Return [X, Y] of the center of cell containing provided text 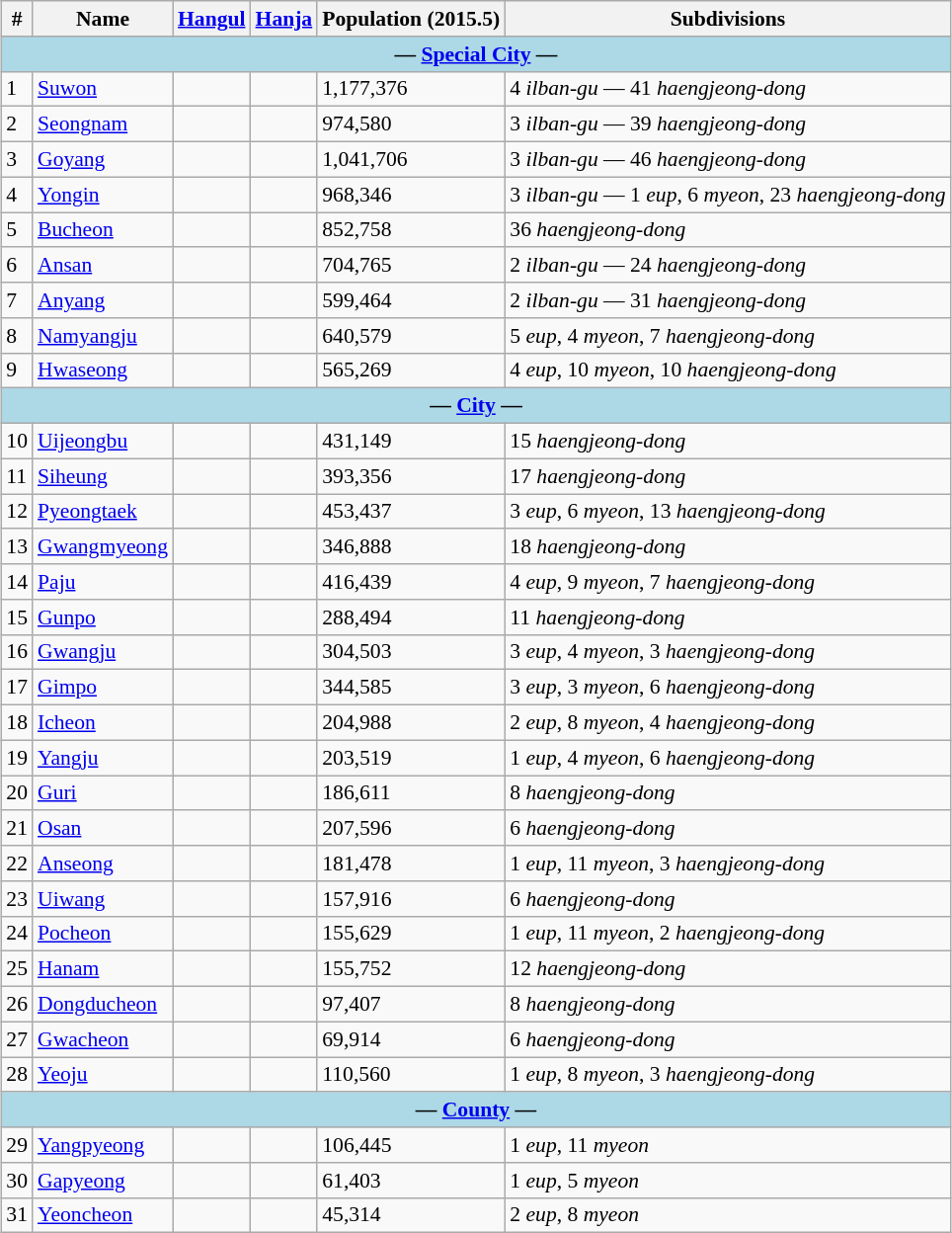
3 eup, 6 myeon, 13 haengjeong-dong [727, 512]
28 [17, 1075]
110,560 [411, 1075]
Icheon [103, 722]
1 eup, 8 myeon, 3 haengjeong-dong [727, 1075]
3 [17, 159]
Name [103, 19]
10 [17, 441]
11 [17, 476]
3 eup, 3 myeon, 6 haengjeong-dong [727, 688]
18 [17, 722]
23 [17, 898]
Suwon [103, 89]
26 [17, 1004]
207,596 [411, 828]
Anseong [103, 863]
Pyeongtaek [103, 512]
Gapyeong [103, 1180]
Osan [103, 828]
393,356 [411, 476]
453,437 [411, 512]
1 [17, 89]
4 [17, 195]
1,177,376 [411, 89]
20 [17, 792]
# [17, 19]
5 [17, 229]
— Special City — [476, 53]
Siheung [103, 476]
31 [17, 1215]
30 [17, 1180]
2 eup, 8 myeon, 4 haengjeong-dong [727, 722]
Uijeongbu [103, 441]
Paju [103, 582]
Gwangmyeong [103, 546]
968,346 [411, 195]
14 [17, 582]
Yangju [103, 758]
Hangul [211, 19]
Gimpo [103, 688]
Ansan [103, 265]
27 [17, 1039]
6 [17, 265]
599,464 [411, 300]
— County — [476, 1110]
11 haengjeong-dong [727, 616]
203,519 [411, 758]
852,758 [411, 229]
1 eup, 11 myeon [727, 1145]
45,314 [411, 1215]
1 eup, 4 myeon, 6 haengjeong-dong [727, 758]
Yongin [103, 195]
1 eup, 11 myeon, 2 haengjeong-dong [727, 934]
Pocheon [103, 934]
Namyangju [103, 335]
3 ilban-gu — 39 haengjeong-dong [727, 124]
157,916 [411, 898]
21 [17, 828]
704,765 [411, 265]
4 ilban-gu — 41 haengjeong-dong [727, 89]
565,269 [411, 370]
1 eup, 11 myeon, 3 haengjeong-dong [727, 863]
69,914 [411, 1039]
29 [17, 1145]
4 eup, 9 myeon, 7 haengjeong-dong [727, 582]
186,611 [411, 792]
3 ilban-gu — 46 haengjeong-dong [727, 159]
97,407 [411, 1004]
Population (2015.5) [411, 19]
181,478 [411, 863]
22 [17, 863]
2 ilban-gu — 31 haengjeong-dong [727, 300]
13 [17, 546]
36 haengjeong-dong [727, 229]
288,494 [411, 616]
155,629 [411, 934]
4 eup, 10 myeon, 10 haengjeong-dong [727, 370]
Yeoju [103, 1075]
Yangpyeong [103, 1145]
304,503 [411, 652]
640,579 [411, 335]
3 eup, 4 myeon, 3 haengjeong-dong [727, 652]
416,439 [411, 582]
15 [17, 616]
Guri [103, 792]
Subdivisions [727, 19]
17 haengjeong-dong [727, 476]
24 [17, 934]
Hanam [103, 969]
204,988 [411, 722]
17 [17, 688]
974,580 [411, 124]
2 [17, 124]
8 [17, 335]
19 [17, 758]
Gunpo [103, 616]
Gwacheon [103, 1039]
1 eup, 5 myeon [727, 1180]
16 [17, 652]
12 haengjeong-dong [727, 969]
2 eup, 8 myeon [727, 1215]
155,752 [411, 969]
Seongnam [103, 124]
Anyang [103, 300]
346,888 [411, 546]
431,149 [411, 441]
Hwaseong [103, 370]
Bucheon [103, 229]
25 [17, 969]
9 [17, 370]
Dongducheon [103, 1004]
15 haengjeong-dong [727, 441]
18 haengjeong-dong [727, 546]
1,041,706 [411, 159]
3 ilban-gu — 1 eup, 6 myeon, 23 haengjeong-dong [727, 195]
Yeoncheon [103, 1215]
2 ilban-gu — 24 haengjeong-dong [727, 265]
7 [17, 300]
— City — [476, 406]
12 [17, 512]
5 eup, 4 myeon, 7 haengjeong-dong [727, 335]
61,403 [411, 1180]
Goyang [103, 159]
Gwangju [103, 652]
Hanja [284, 19]
344,585 [411, 688]
Uiwang [103, 898]
106,445 [411, 1145]
